From the cell containing the given text, extract its center point as (x, y) coordinate. 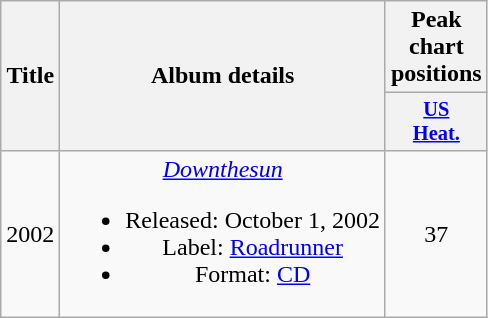
Album details (223, 76)
Title (30, 76)
2002 (30, 234)
DownthesunReleased: October 1, 2002Label: RoadrunnerFormat: CD (223, 234)
USHeat. (436, 122)
Peak chart positions (436, 47)
37 (436, 234)
